Pinpoint the cell where the given text exists, returning its (X, Y) midpoint coordinate. 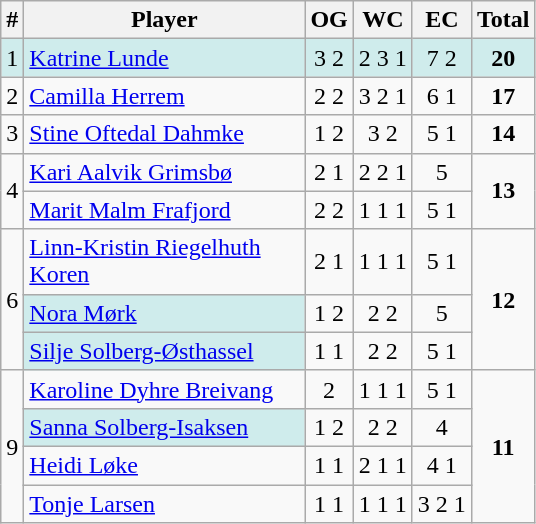
Player (164, 20)
# (12, 20)
EC (442, 20)
Total (503, 20)
13 (503, 191)
Tonje Larsen (164, 503)
Linn-Kristin Riegelhuth Koren (164, 262)
1 (12, 58)
Silje Solberg-Østhassel (164, 351)
WC (382, 20)
9 (12, 446)
Katrine Lunde (164, 58)
4 1 (442, 465)
12 (503, 300)
Sanna Solberg-Isaksen (164, 427)
11 (503, 446)
6 (12, 300)
20 (503, 58)
Nora Mørk (164, 313)
Kari Aalvik Grimsbø (164, 172)
6 1 (442, 96)
Stine Oftedal Dahmke (164, 134)
Karoline Dyhre Breivang (164, 389)
7 2 (442, 58)
17 (503, 96)
2 2 1 (382, 172)
3 (12, 134)
Heidi Løke (164, 465)
Marit Malm Frafjord (164, 210)
Camilla Herrem (164, 96)
2 3 1 (382, 58)
OG (329, 20)
14 (503, 134)
2 1 1 (382, 465)
